Return the (X, Y) coordinate for the center point of the cell that contains the specified text.  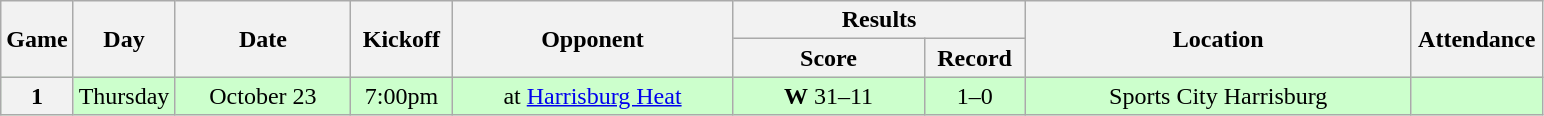
Location (1218, 39)
Record (974, 58)
Date (263, 39)
Sports City Harrisburg (1218, 96)
7:00pm (402, 96)
Score (828, 58)
Thursday (124, 96)
W 31–11 (828, 96)
Game (37, 39)
Opponent (592, 39)
October 23 (263, 96)
Day (124, 39)
1 (37, 96)
Kickoff (402, 39)
at Harrisburg Heat (592, 96)
Results (879, 20)
Attendance (1476, 39)
1–0 (974, 96)
